Return [x, y] of the center of cell containing provided text 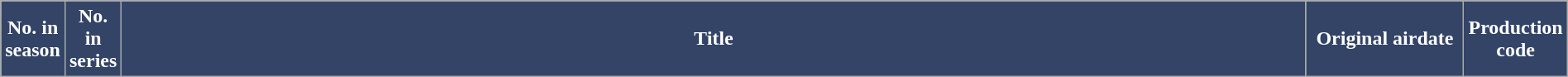
Original airdate [1384, 39]
Production code [1515, 39]
No. inseason [33, 39]
Title [714, 39]
No. inseries [93, 39]
